Pinpoint the cell where the given text exists, returning its [x, y] midpoint coordinate. 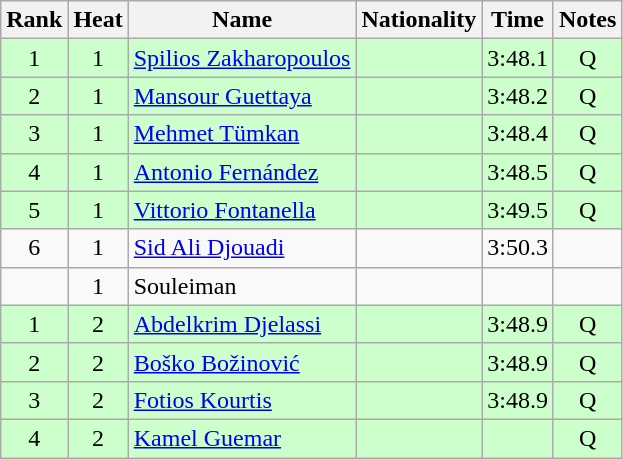
3:48.2 [518, 96]
Notes [587, 20]
Fotios Kourtis [242, 400]
Abdelkrim Djelassi [242, 324]
5 [34, 210]
Souleiman [242, 286]
Spilios Zakharopoulos [242, 58]
Boško Božinović [242, 362]
Sid Ali Djouadi [242, 248]
Rank [34, 20]
3:48.4 [518, 134]
Kamel Guemar [242, 438]
3:48.5 [518, 172]
Name [242, 20]
3:49.5 [518, 210]
3:48.1 [518, 58]
Heat [98, 20]
Mansour Guettaya [242, 96]
Time [518, 20]
Antonio Fernández [242, 172]
3:50.3 [518, 248]
6 [34, 248]
Vittorio Fontanella [242, 210]
Nationality [419, 20]
Mehmet Tümkan [242, 134]
